Pinpoint the cell where the given text exists, returning its [x, y] midpoint coordinate. 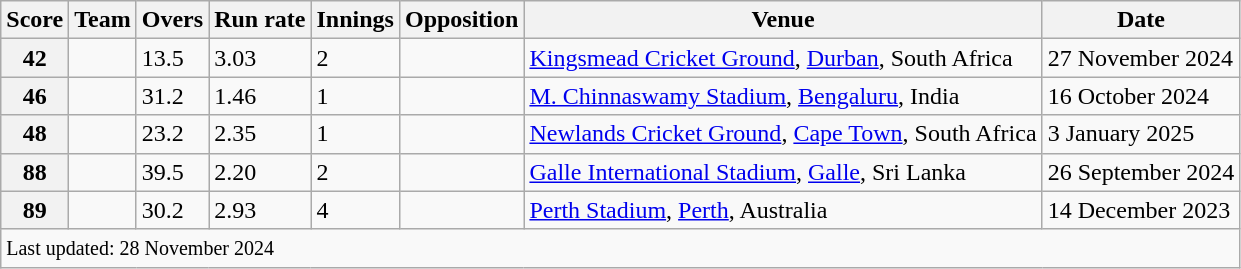
4 [355, 210]
23.2 [172, 134]
48 [35, 134]
Overs [172, 20]
3.03 [260, 58]
2.20 [260, 172]
27 November 2024 [1141, 58]
3 January 2025 [1141, 134]
88 [35, 172]
31.2 [172, 96]
13.5 [172, 58]
Innings [355, 20]
Score [35, 20]
Opposition [461, 20]
Team [103, 20]
46 [35, 96]
Kingsmead Cricket Ground, Durban, South Africa [783, 58]
14 December 2023 [1141, 210]
89 [35, 210]
Newlands Cricket Ground, Cape Town, South Africa [783, 134]
Galle International Stadium, Galle, Sri Lanka [783, 172]
Date [1141, 20]
Last updated: 28 November 2024 [620, 248]
39.5 [172, 172]
Run rate [260, 20]
42 [35, 58]
1.46 [260, 96]
16 October 2024 [1141, 96]
2.35 [260, 134]
2.93 [260, 210]
M. Chinnaswamy Stadium, Bengaluru, India [783, 96]
30.2 [172, 210]
Perth Stadium, Perth, Australia [783, 210]
26 September 2024 [1141, 172]
Venue [783, 20]
